For the text-containing cell, return its midpoint in [x, y] coordinate format. 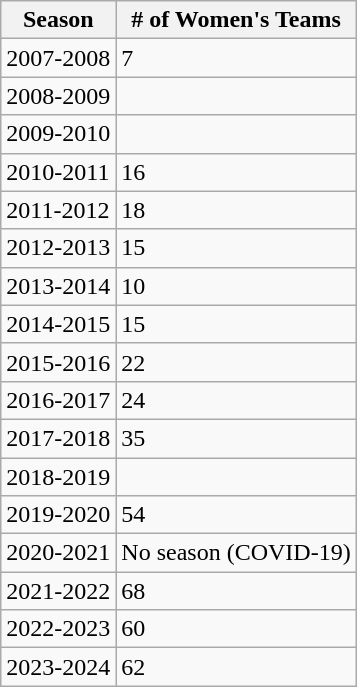
18 [236, 210]
2013-2014 [58, 286]
2015-2016 [58, 362]
16 [236, 172]
22 [236, 362]
2012-2013 [58, 248]
2011-2012 [58, 210]
2016-2017 [58, 400]
7 [236, 58]
2009-2010 [58, 134]
# of Women's Teams [236, 20]
2008-2009 [58, 96]
2007-2008 [58, 58]
2014-2015 [58, 324]
2019-2020 [58, 515]
60 [236, 629]
2010-2011 [58, 172]
2020-2021 [58, 553]
2021-2022 [58, 591]
2018-2019 [58, 477]
54 [236, 515]
62 [236, 667]
2023-2024 [58, 667]
24 [236, 400]
68 [236, 591]
2017-2018 [58, 438]
35 [236, 438]
2022-2023 [58, 629]
10 [236, 286]
Season [58, 20]
No season (COVID-19) [236, 553]
